Identify which cell holds the provided text, then report its (x, y) central coordinate. 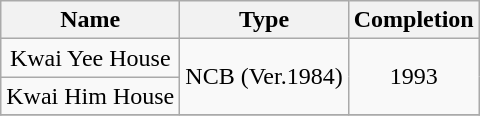
Completion (414, 20)
NCB (Ver.1984) (264, 77)
Name (90, 20)
Kwai Him House (90, 96)
1993 (414, 77)
Type (264, 20)
Kwai Yee House (90, 58)
